Detect which cell encompasses the target text, then output its [x, y] center coordinate. 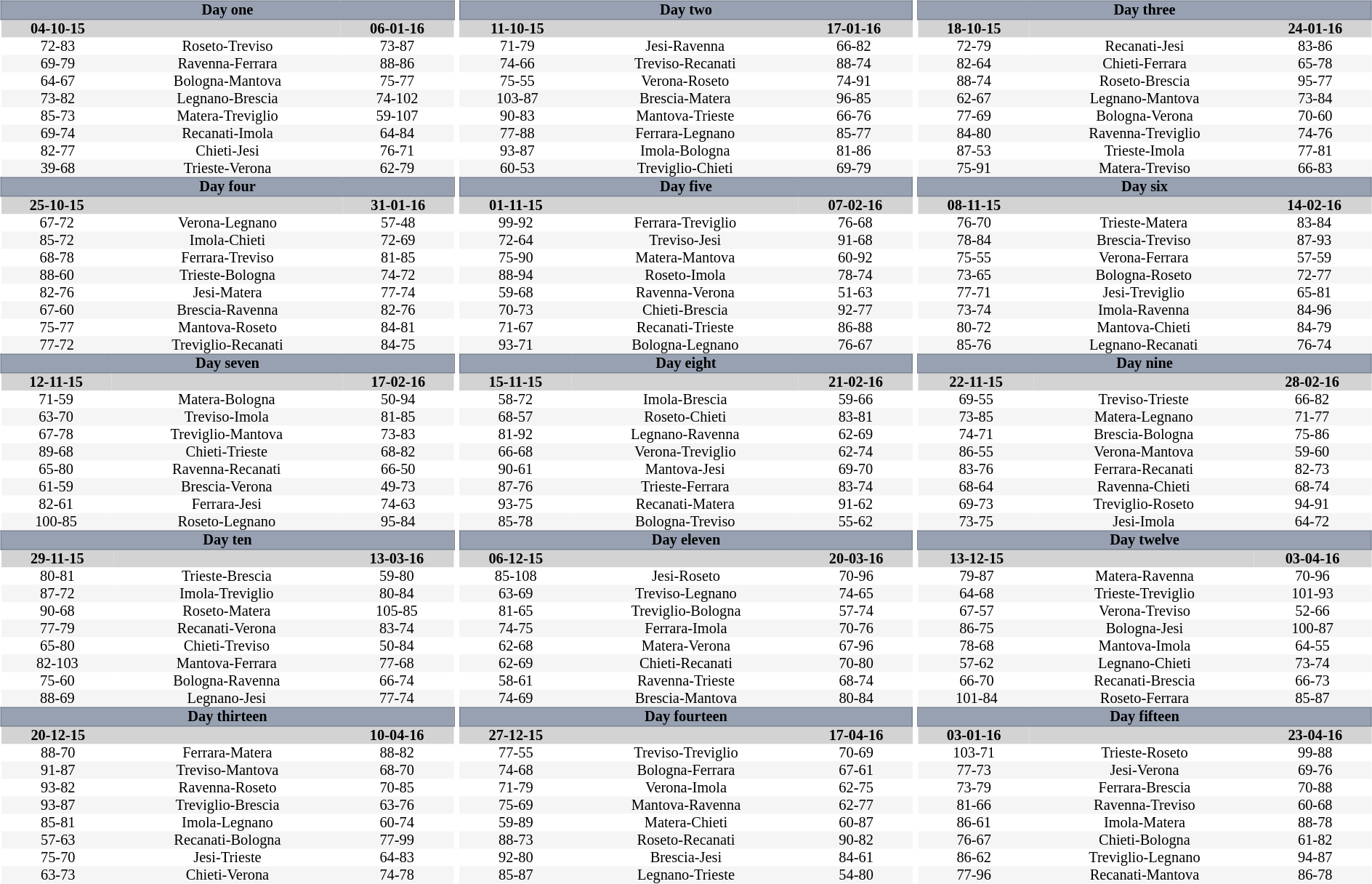
20-12-15 [58, 736]
Treviso-Recanati [685, 64]
Imola-Treviglio [227, 593]
74-91 [854, 81]
99-88 [1315, 753]
Bologna-Treviso [685, 522]
67-78 [56, 435]
Roseto-Brescia [1145, 81]
Imola-Brescia [685, 400]
Verona-Ferrara [1144, 257]
Chieti-Trieste [227, 452]
54-80 [856, 875]
67-60 [57, 310]
Treviglio-Brescia [227, 805]
Imola-Chieti [227, 240]
Ferrara-Treviso [227, 257]
68-57 [515, 417]
81-92 [515, 435]
Jesi-Verona [1145, 771]
66-50 [398, 470]
88-69 [57, 698]
82-64 [974, 64]
Imola-Ravenna [1144, 310]
70-88 [1315, 788]
60-92 [855, 257]
Day twelve [1145, 540]
94-91 [1312, 505]
Day ten [227, 540]
63-73 [58, 875]
Treviso-Legnano [686, 593]
Chieti-Recanati [686, 663]
90-68 [57, 611]
88-86 [397, 64]
67-96 [856, 646]
100-85 [56, 522]
85-77 [854, 134]
84-81 [398, 327]
64-55 [1312, 646]
77-79 [57, 628]
72-77 [1314, 275]
Legnano-Chieti [1145, 663]
68-70 [397, 771]
86-55 [976, 452]
Matera-Verona [686, 646]
21-02-16 [855, 382]
74-102 [397, 99]
Jesi-Ravenna [685, 47]
66-70 [977, 680]
69-74 [57, 134]
93-82 [58, 788]
103-71 [974, 753]
65-78 [1315, 64]
Bologna-Verona [1145, 116]
65-81 [1314, 292]
03-04-16 [1312, 558]
Matera-Legnano [1144, 417]
Recanati-Jesi [1145, 47]
23-04-16 [1315, 736]
Day three [1145, 10]
85-78 [515, 522]
71-77 [1312, 417]
64-67 [57, 81]
67-57 [977, 611]
74-63 [398, 505]
Matera-Treviglio [228, 116]
62-79 [397, 169]
03-01-16 [974, 736]
Legnano-Mantova [1145, 99]
86-62 [974, 858]
Treviglio-Legnano [1145, 858]
Treviglio-Chieti [685, 169]
92-77 [855, 310]
Day six [1145, 187]
80-72 [974, 327]
83-86 [1315, 47]
07-02-16 [855, 205]
Ravenna-Treviso [1145, 805]
Ferrara-Matera [227, 753]
62-77 [856, 805]
87-93 [1314, 240]
57-74 [856, 611]
Recanati-Verona [227, 628]
13-03-16 [397, 558]
68-82 [398, 452]
75-90 [516, 257]
67-61 [856, 771]
11-10-15 [517, 29]
86-78 [1315, 875]
77-68 [397, 663]
17-02-16 [398, 382]
Ravenna-Verona [685, 292]
52-66 [1312, 611]
84-75 [398, 345]
Ferrara-Imola [686, 628]
84-80 [974, 134]
Roseto-Treviso [228, 47]
Ferrara-Brescia [1145, 788]
82-77 [57, 151]
74-71 [976, 435]
Chieti-Jesi [228, 151]
61-82 [1315, 840]
Mantova-Chieti [1144, 327]
Matera-Ravenna [1145, 576]
Chieti-Verona [227, 875]
14-02-16 [1314, 205]
Treviso-Jesi [685, 240]
Treviso-Imola [227, 417]
13-12-15 [977, 558]
67-72 [57, 222]
Ravenna-Roseto [227, 788]
80-81 [57, 576]
20-03-16 [856, 558]
69-70 [855, 470]
77-71 [974, 292]
88-78 [1315, 823]
Verona-Treviglio [685, 452]
73-84 [1315, 99]
68-78 [57, 257]
Chieti-Brescia [685, 310]
Ravenna-Treviglio [1145, 134]
74-72 [398, 275]
63-69 [516, 593]
Matera-Chieti [686, 823]
Roseto-Chieti [685, 417]
Treviglio-Bologna [686, 611]
Mantova-Imola [1145, 646]
Day two [686, 10]
70-76 [856, 628]
74-75 [516, 628]
73-85 [976, 417]
60-87 [856, 823]
Day thirteen [227, 717]
Bologna-Roseto [1144, 275]
71-67 [516, 327]
Imola-Bologna [685, 151]
91-87 [58, 771]
77-96 [974, 875]
Trieste-Verona [228, 169]
77-69 [974, 116]
64-84 [397, 134]
78-74 [855, 275]
74-76 [1315, 134]
Ravenna-Recanati [227, 470]
59-66 [855, 400]
Treviso-Trieste [1144, 400]
Ferrara-Legnano [685, 134]
01-11-15 [516, 205]
Recanati-Imola [228, 134]
70-80 [856, 663]
24-01-16 [1315, 29]
Brescia-Jesi [686, 858]
83-84 [1314, 222]
103-87 [517, 99]
78-68 [977, 646]
Legnano-Trieste [686, 875]
68-64 [976, 487]
57-48 [398, 222]
81-65 [516, 611]
82-103 [57, 663]
90-61 [515, 470]
Bologna-Ravenna [227, 680]
Trieste-Imola [1145, 151]
72-69 [398, 240]
71-59 [56, 400]
Day fourteen [686, 717]
90-82 [856, 840]
85-72 [57, 240]
81-66 [974, 805]
73-79 [974, 788]
77-88 [517, 134]
06-12-15 [516, 558]
91-62 [855, 505]
Roseto-Matera [227, 611]
78-84 [974, 240]
69-73 [976, 505]
63-70 [56, 417]
39-68 [57, 169]
Trieste-Brescia [227, 576]
77-81 [1315, 151]
73-82 [57, 99]
51-63 [855, 292]
Trieste-Roseto [1145, 753]
Brescia-Mantova [686, 698]
Bologna-Mantova [228, 81]
86-75 [977, 628]
60-68 [1315, 805]
75-91 [974, 169]
84-96 [1314, 310]
75-60 [57, 680]
59-68 [516, 292]
77-72 [57, 345]
Mantova-Ferrara [227, 663]
64-83 [397, 858]
Day four [227, 187]
64-72 [1312, 522]
Day eleven [686, 540]
Recanati-Mantova [1145, 875]
08-11-15 [974, 205]
73-75 [976, 522]
Mantova-Roseto [227, 327]
92-80 [516, 858]
59-60 [1312, 452]
90-83 [517, 116]
Roseto-Legnano [227, 522]
74-66 [517, 64]
88-70 [58, 753]
74-78 [397, 875]
Imola-Matera [1145, 823]
17-01-16 [854, 29]
73-65 [974, 275]
58-61 [516, 680]
87-72 [57, 593]
64-68 [977, 593]
Mantova-Trieste [685, 116]
75-70 [58, 858]
88-73 [516, 840]
Mantova-Jesi [685, 470]
06-01-16 [397, 29]
18-10-15 [974, 29]
Roseto-Recanati [686, 840]
96-85 [854, 99]
63-76 [397, 805]
25-10-15 [57, 205]
76-70 [974, 222]
88-94 [516, 275]
95-84 [398, 522]
95-77 [1315, 81]
73-83 [398, 435]
74-65 [856, 593]
28-02-16 [1312, 382]
69-55 [976, 400]
Mantova-Ravenna [686, 805]
91-68 [855, 240]
87-76 [515, 487]
61-59 [56, 487]
93-71 [516, 345]
87-53 [974, 151]
Chieti-Treviso [227, 646]
70-73 [516, 310]
Recanati-Trieste [685, 327]
10-04-16 [397, 736]
101-93 [1312, 593]
83-81 [855, 417]
Day eight [686, 363]
Treviglio-Recanati [227, 345]
Legnano-Jesi [227, 698]
83-76 [976, 470]
94-87 [1315, 858]
Day five [686, 187]
Ravenna-Ferrara [228, 64]
Roseto-Imola [685, 275]
77-99 [397, 840]
12-11-15 [56, 382]
04-10-15 [57, 29]
55-62 [855, 522]
73-87 [397, 47]
Matera-Treviso [1145, 169]
Recanati-Matera [685, 505]
76-74 [1314, 345]
Brescia-Matera [685, 99]
74-68 [516, 771]
60-53 [517, 169]
77-55 [516, 753]
62-68 [516, 646]
Matera-Mantova [685, 257]
62-67 [974, 99]
Day nine [1145, 363]
Treviso-Mantova [227, 771]
Verona-Treviso [1145, 611]
69-76 [1315, 771]
Bologna-Jesi [1145, 628]
70-60 [1315, 116]
Ferrara-Recanati [1144, 470]
105-85 [397, 611]
77-73 [974, 771]
Jesi-Treviglio [1144, 292]
85-81 [58, 823]
75-86 [1312, 435]
Trieste-Bologna [227, 275]
Matera-Bologna [227, 400]
Jesi-Roseto [686, 576]
Day seven [227, 363]
Chieti-Bologna [1145, 840]
Legnano-Brescia [228, 99]
Legnano-Ravenna [685, 435]
Imola-Legnano [227, 823]
Jesi-Trieste [227, 858]
Bologna-Ferrara [686, 771]
Treviglio-Roseto [1144, 505]
100-87 [1312, 628]
Roseto-Ferrara [1145, 698]
84-61 [856, 858]
60-74 [397, 823]
27-12-15 [516, 736]
Jesi-Imola [1144, 522]
Ravenna-Chieti [1144, 487]
85-108 [516, 576]
17-04-16 [856, 736]
74-69 [516, 698]
59-80 [397, 576]
Trieste-Treviglio [1145, 593]
58-72 [515, 400]
99-92 [516, 222]
88-82 [397, 753]
88-60 [57, 275]
Brescia-Bologna [1144, 435]
89-68 [56, 452]
31-01-16 [398, 205]
76-68 [855, 222]
Ferrara-Treviglio [685, 222]
Recanati-Bologna [227, 840]
50-84 [397, 646]
81-86 [854, 151]
85-76 [974, 345]
Trieste-Ferrara [685, 487]
50-94 [398, 400]
86-61 [974, 823]
Brescia-Treviso [1144, 240]
57-62 [977, 663]
84-79 [1314, 327]
22-11-15 [976, 382]
66-76 [854, 116]
Ravenna-Trieste [686, 680]
Ferrara-Jesi [227, 505]
79-87 [977, 576]
70-85 [397, 788]
75-69 [516, 805]
82-73 [1312, 470]
66-73 [1312, 680]
Jesi-Matera [227, 292]
Bologna-Legnano [685, 345]
Verona-Legnano [227, 222]
Chieti-Ferrara [1145, 64]
66-74 [397, 680]
72-79 [974, 47]
72-83 [57, 47]
Day one [227, 10]
76-71 [397, 151]
Treviso-Treviglio [686, 753]
Brescia-Ravenna [227, 310]
59-107 [397, 116]
Trieste-Matera [1144, 222]
Verona-Roseto [685, 81]
57-59 [1314, 257]
Day fifteen [1145, 717]
15-11-15 [515, 382]
59-89 [516, 823]
57-63 [58, 840]
49-73 [398, 487]
Recanati-Brescia [1145, 680]
86-88 [855, 327]
Treviglio-Mantova [227, 435]
82-61 [56, 505]
93-75 [515, 505]
Verona-Imola [686, 788]
62-74 [855, 452]
66-68 [515, 452]
70-69 [856, 753]
85-73 [57, 116]
101-84 [977, 698]
66-83 [1315, 169]
29-11-15 [57, 558]
62-75 [856, 788]
Legnano-Recanati [1144, 345]
Brescia-Verona [227, 487]
72-64 [516, 240]
Verona-Mantova [1144, 452]
